Find where the given text appears and provide that cell's center as (x, y) coordinate. 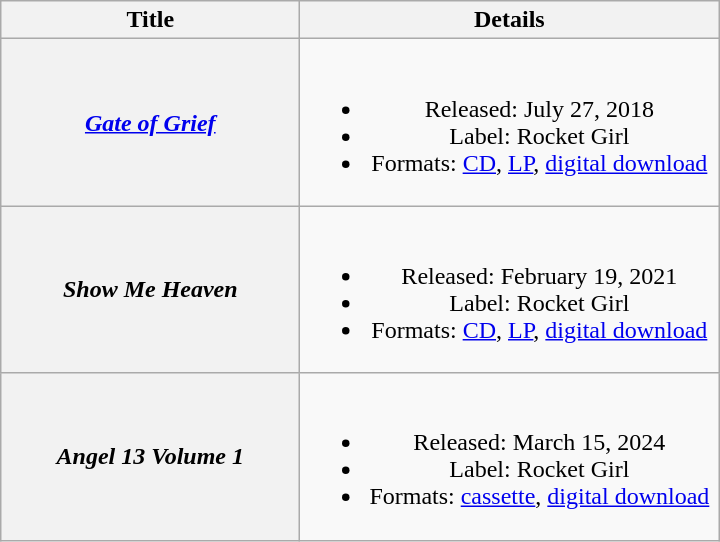
Released: July 27, 2018Label: Rocket GirlFormats: CD, LP, digital download (510, 122)
Released: February 19, 2021Label: Rocket GirlFormats: CD, LP, digital download (510, 290)
Gate of Grief (150, 122)
Show Me Heaven (150, 290)
Released: March 15, 2024Label: Rocket GirlFormats: cassette, digital download (510, 456)
Title (150, 20)
Details (510, 20)
Angel 13 Volume 1 (150, 456)
